Locate the cell with the specified text and output its [x, y] center coordinate. 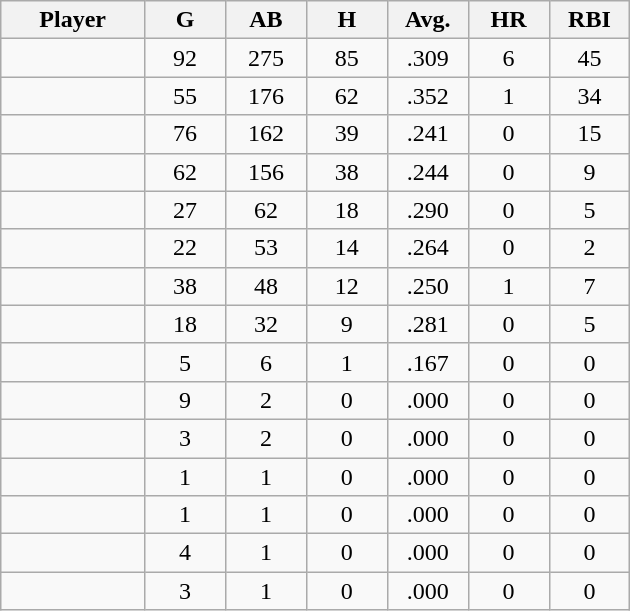
AB [266, 20]
14 [346, 248]
Avg. [428, 20]
12 [346, 286]
.281 [428, 324]
34 [590, 96]
45 [590, 58]
22 [186, 248]
275 [266, 58]
55 [186, 96]
HR [508, 20]
156 [266, 172]
7 [590, 286]
48 [266, 286]
.244 [428, 172]
39 [346, 134]
176 [266, 96]
162 [266, 134]
15 [590, 134]
.250 [428, 286]
.309 [428, 58]
53 [266, 248]
.352 [428, 96]
.290 [428, 210]
RBI [590, 20]
G [186, 20]
Player [73, 20]
.241 [428, 134]
85 [346, 58]
92 [186, 58]
H [346, 20]
.264 [428, 248]
4 [186, 553]
.167 [428, 362]
76 [186, 134]
32 [266, 324]
27 [186, 210]
